Provide the [X, Y] coordinate of the cell's center where the given text is located.  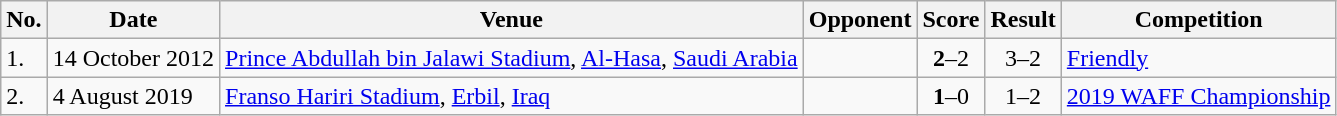
Franso Hariri Stadium, Erbil, Iraq [512, 96]
Score [951, 20]
No. [24, 20]
1–2 [1023, 96]
Opponent [860, 20]
4 August 2019 [133, 96]
Competition [1198, 20]
Prince Abdullah bin Jalawi Stadium, Al-Hasa, Saudi Arabia [512, 58]
3–2 [1023, 58]
Result [1023, 20]
2. [24, 96]
1–0 [951, 96]
Venue [512, 20]
2–2 [951, 58]
1. [24, 58]
Date [133, 20]
14 October 2012 [133, 58]
2019 WAFF Championship [1198, 96]
Friendly [1198, 58]
